Search for the cell housing the specified text and yield its [X, Y] center coordinate. 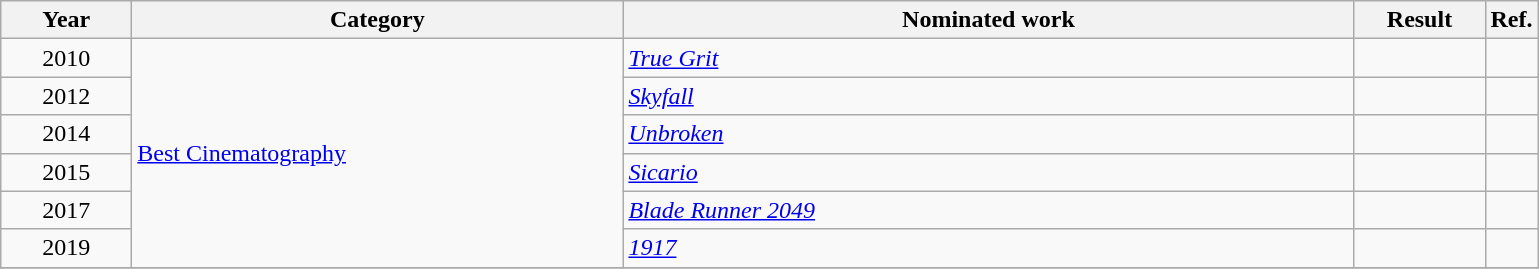
2010 [66, 58]
Best Cinematography [378, 153]
Nominated work [988, 20]
Ref. [1512, 20]
2014 [66, 134]
2012 [66, 96]
2019 [66, 248]
Sicario [988, 172]
Result [1420, 20]
Blade Runner 2049 [988, 210]
Year [66, 20]
1917 [988, 248]
2015 [66, 172]
Unbroken [988, 134]
2017 [66, 210]
True Grit [988, 58]
Skyfall [988, 96]
Category [378, 20]
